Output the (X, Y) coordinate of the center of the cell containing the given text.  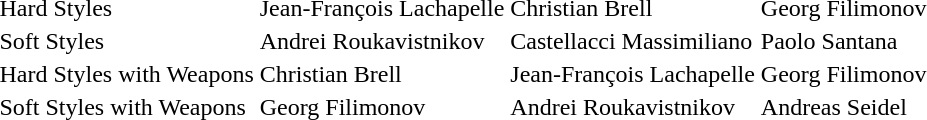
Jean-François Lachapelle (633, 74)
Castellacci Massimiliano (633, 41)
Christian Brell (382, 74)
Andrei Roukavistnikov (382, 41)
